For the text-containing cell, return its midpoint in (x, y) coordinate format. 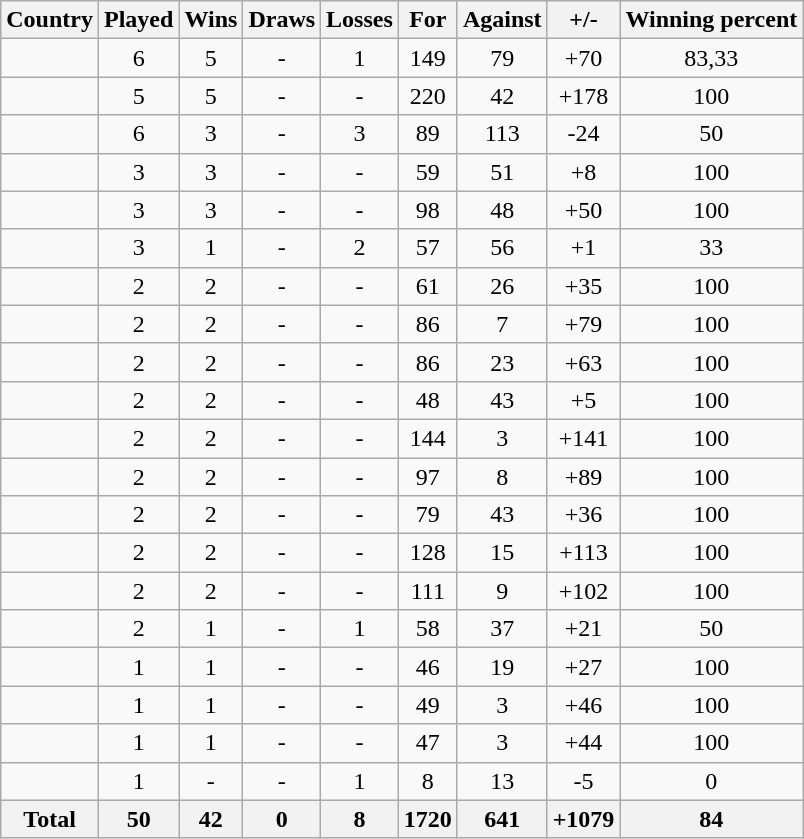
149 (428, 58)
+178 (584, 96)
47 (428, 743)
23 (502, 362)
Draws (282, 20)
+46 (584, 705)
111 (428, 591)
+1 (584, 248)
Wins (211, 20)
84 (712, 819)
9 (502, 591)
61 (428, 286)
Total (50, 819)
+35 (584, 286)
58 (428, 629)
56 (502, 248)
220 (428, 96)
+50 (584, 210)
Against (502, 20)
1720 (428, 819)
37 (502, 629)
59 (428, 172)
For (428, 20)
113 (502, 134)
97 (428, 477)
7 (502, 324)
Country (50, 20)
+141 (584, 438)
+5 (584, 400)
98 (428, 210)
+1079 (584, 819)
128 (428, 553)
+21 (584, 629)
+36 (584, 515)
+79 (584, 324)
51 (502, 172)
-5 (584, 781)
144 (428, 438)
-24 (584, 134)
57 (428, 248)
641 (502, 819)
+113 (584, 553)
+102 (584, 591)
49 (428, 705)
+8 (584, 172)
+89 (584, 477)
+63 (584, 362)
+27 (584, 667)
33 (712, 248)
Played (138, 20)
89 (428, 134)
+/- (584, 20)
+44 (584, 743)
19 (502, 667)
13 (502, 781)
Winning percent (712, 20)
83,33 (712, 58)
Losses (360, 20)
46 (428, 667)
15 (502, 553)
26 (502, 286)
+70 (584, 58)
